Identify which cell holds the provided text, then report its (x, y) central coordinate. 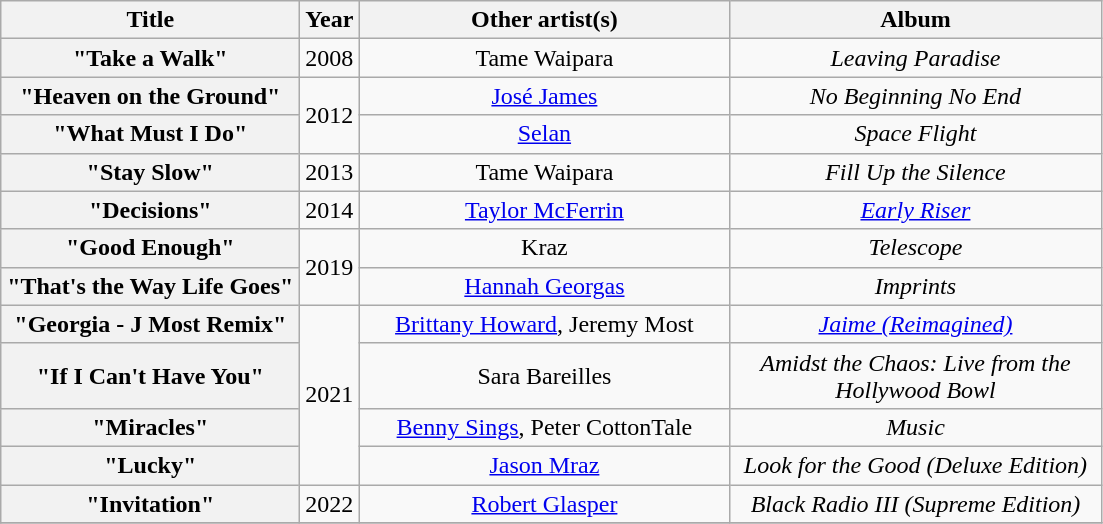
2012 (330, 115)
Space Flight (916, 134)
Kraz (544, 248)
Brittany Howard, Jeremy Most (544, 324)
Music (916, 427)
"Good Enough" (150, 248)
Fill Up the Silence (916, 172)
Year (330, 20)
Taylor McFerrin (544, 210)
No Beginning No End (916, 96)
Jason Mraz (544, 465)
"Heaven on the Ground" (150, 96)
2022 (330, 503)
Amidst the Chaos: Live from the Hollywood Bowl (916, 376)
2008 (330, 58)
Sara Bareilles (544, 376)
2019 (330, 267)
Album (916, 20)
Title (150, 20)
"If I Can't Have You" (150, 376)
"Lucky" (150, 465)
"Stay Slow" (150, 172)
Robert Glasper (544, 503)
"Take a Walk" (150, 58)
2014 (330, 210)
Jaime (Reimagined) (916, 324)
Selan (544, 134)
Look for the Good (Deluxe Edition) (916, 465)
Imprints (916, 286)
Black Radio III (Supreme Edition) (916, 503)
"That's the Way Life Goes" (150, 286)
Benny Sings, Peter CottonTale (544, 427)
"Invitation" (150, 503)
Other artist(s) (544, 20)
Hannah Georgas (544, 286)
"What Must I Do" (150, 134)
"Georgia - J Most Remix" (150, 324)
"Miracles" (150, 427)
"Decisions" (150, 210)
Early Riser (916, 210)
2021 (330, 394)
José James (544, 96)
Telescope (916, 248)
2013 (330, 172)
Leaving Paradise (916, 58)
